From the cell containing the given text, extract its center point as [x, y] coordinate. 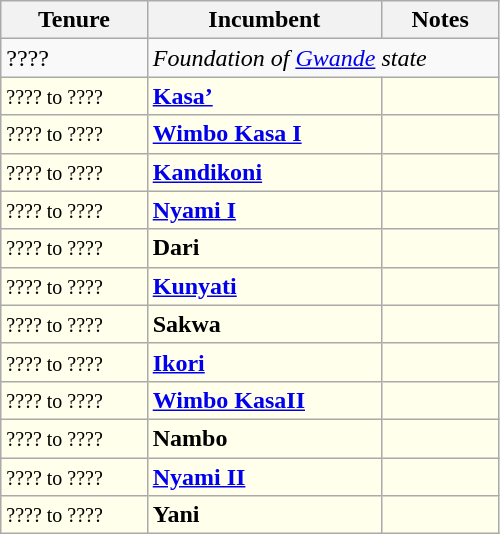
Dari [264, 248]
Wimbo KasaII [264, 400]
Nyami II [264, 477]
Kunyati [264, 286]
Yani [264, 515]
Incumbent [264, 20]
Nambo [264, 438]
Kasa’ [264, 96]
Nyami I [264, 210]
Notes [440, 20]
Foundation of Gwande state [322, 58]
Kandikoni [264, 172]
???? [74, 58]
Ikori [264, 362]
Tenure [74, 20]
Sakwa [264, 324]
Wimbo Kasa I [264, 134]
